Extract the [x, y] coordinate from the center of the cell holding the provided text.  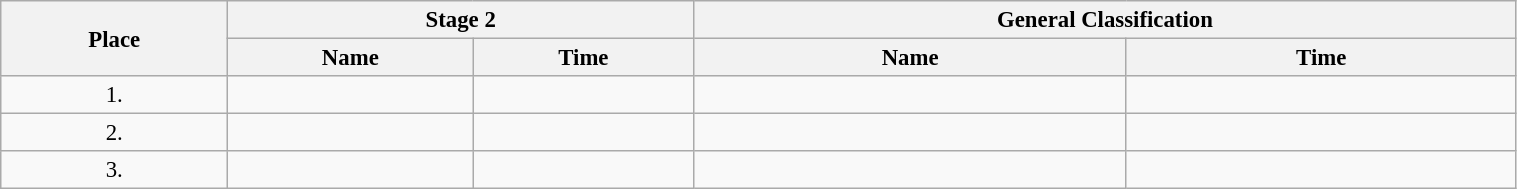
Place [114, 38]
3. [114, 170]
Stage 2 [461, 20]
2. [114, 133]
1. [114, 95]
General Classification [1105, 20]
